Extract the (x, y) coordinate from the center of the cell holding the provided text.  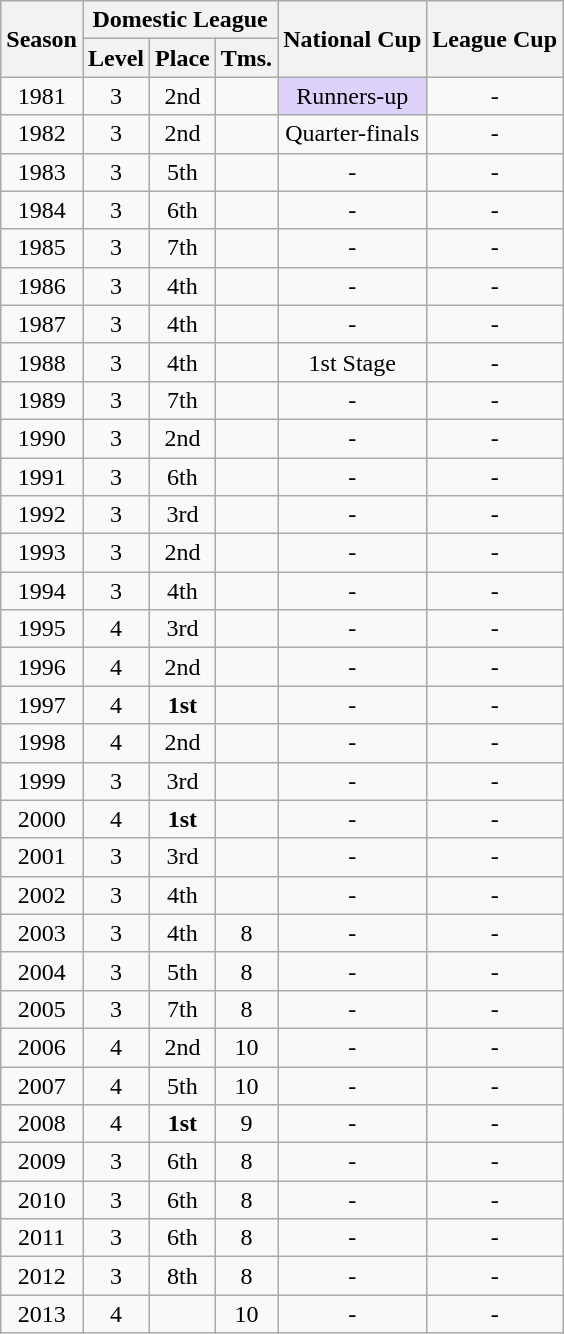
2005 (42, 1009)
Season (42, 39)
1992 (42, 515)
2006 (42, 1047)
Tms. (246, 58)
Place (183, 58)
Runners-up (352, 96)
2001 (42, 857)
2009 (42, 1162)
2007 (42, 1085)
1993 (42, 553)
2002 (42, 895)
National Cup (352, 39)
8th (183, 1276)
1994 (42, 591)
2010 (42, 1200)
Level (116, 58)
1991 (42, 477)
9 (246, 1124)
1998 (42, 743)
2011 (42, 1238)
2000 (42, 819)
1999 (42, 781)
1990 (42, 438)
1985 (42, 248)
1983 (42, 172)
1997 (42, 705)
2012 (42, 1276)
Domestic League (180, 20)
1995 (42, 629)
1996 (42, 667)
1st Stage (352, 362)
1984 (42, 210)
1988 (42, 362)
2004 (42, 971)
League Cup (495, 39)
Quarter-finals (352, 134)
1986 (42, 286)
1981 (42, 96)
1987 (42, 324)
1982 (42, 134)
2013 (42, 1314)
2003 (42, 933)
2008 (42, 1124)
1989 (42, 400)
